Return [x, y] of the center of cell containing provided text 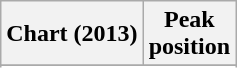
Peakposition [189, 34]
Chart (2013) [72, 34]
